Return the [X, Y] coordinate for the center point of the cell that contains the specified text.  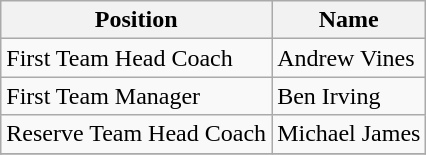
Ben Irving [349, 96]
Name [349, 20]
Reserve Team Head Coach [136, 134]
Michael James [349, 134]
First Team Head Coach [136, 58]
Position [136, 20]
First Team Manager [136, 96]
Andrew Vines [349, 58]
